Identify which cell holds the provided text, then report its (x, y) central coordinate. 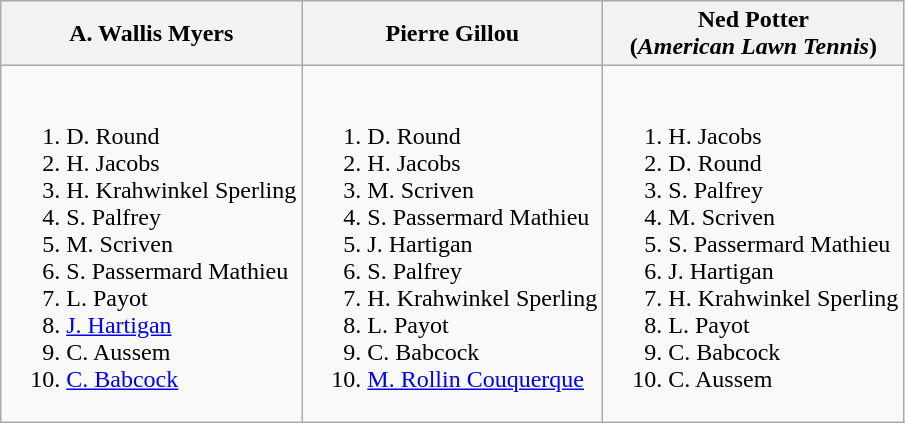
Ned Potter(American Lawn Tennis) (754, 34)
H. Jacobs D. Round S. Palfrey M. Scriven S. Passermard Mathieu J. Hartigan H. Krahwinkel Sperling L. Payot C. Babcock C. Aussem (754, 244)
A. Wallis Myers (152, 34)
D. Round H. Jacobs H. Krahwinkel Sperling S. Palfrey M. Scriven S. Passermard Mathieu L. Payot J. Hartigan C. Aussem C. Babcock (152, 244)
D. Round H. Jacobs M. Scriven S. Passermard Mathieu J. Hartigan S. Palfrey H. Krahwinkel Sperling L. Payot C. Babcock M. Rollin Couquerque (452, 244)
Pierre Gillou (452, 34)
